Return [x, y] of the center of cell containing provided text 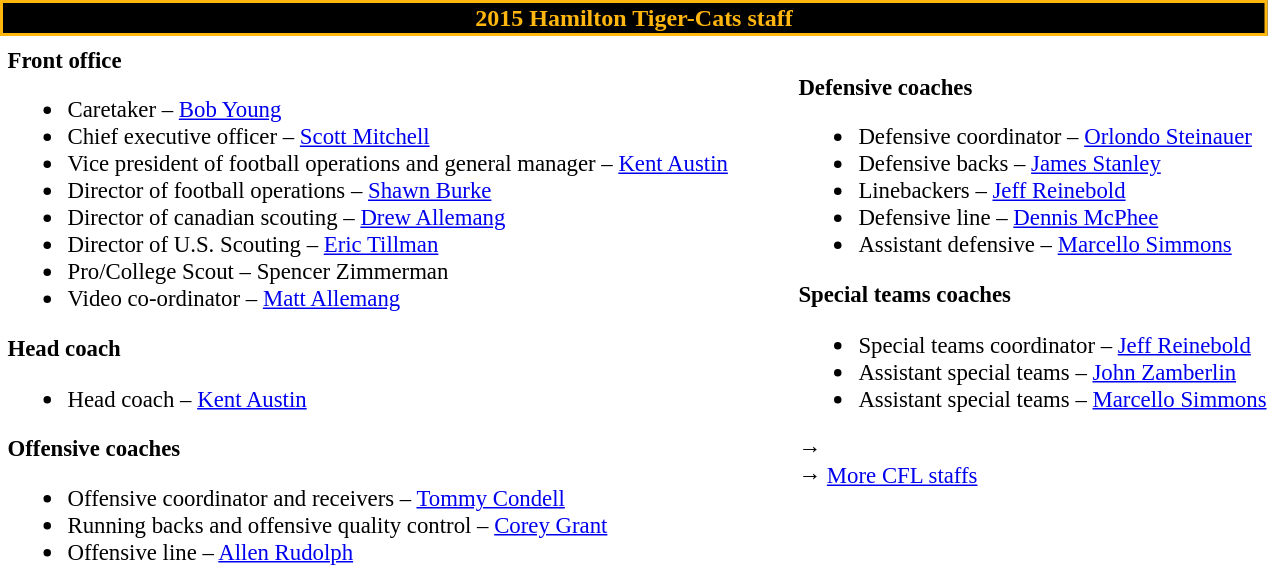
2015 Hamilton Tiger-Cats staff [634, 18]
